Find where the given text appears and provide that cell's center as [x, y] coordinate. 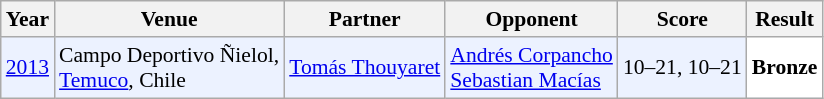
Andrés Corpancho Sebastian Macías [532, 68]
10–21, 10–21 [682, 68]
Partner [364, 19]
Campo Deportivo Ñielol,Temuco, Chile [169, 68]
Opponent [532, 19]
Year [28, 19]
Result [785, 19]
Venue [169, 19]
Bronze [785, 68]
Tomás Thouyaret [364, 68]
Score [682, 19]
2013 [28, 68]
